Detect which cell encompasses the target text, then output its [x, y] center coordinate. 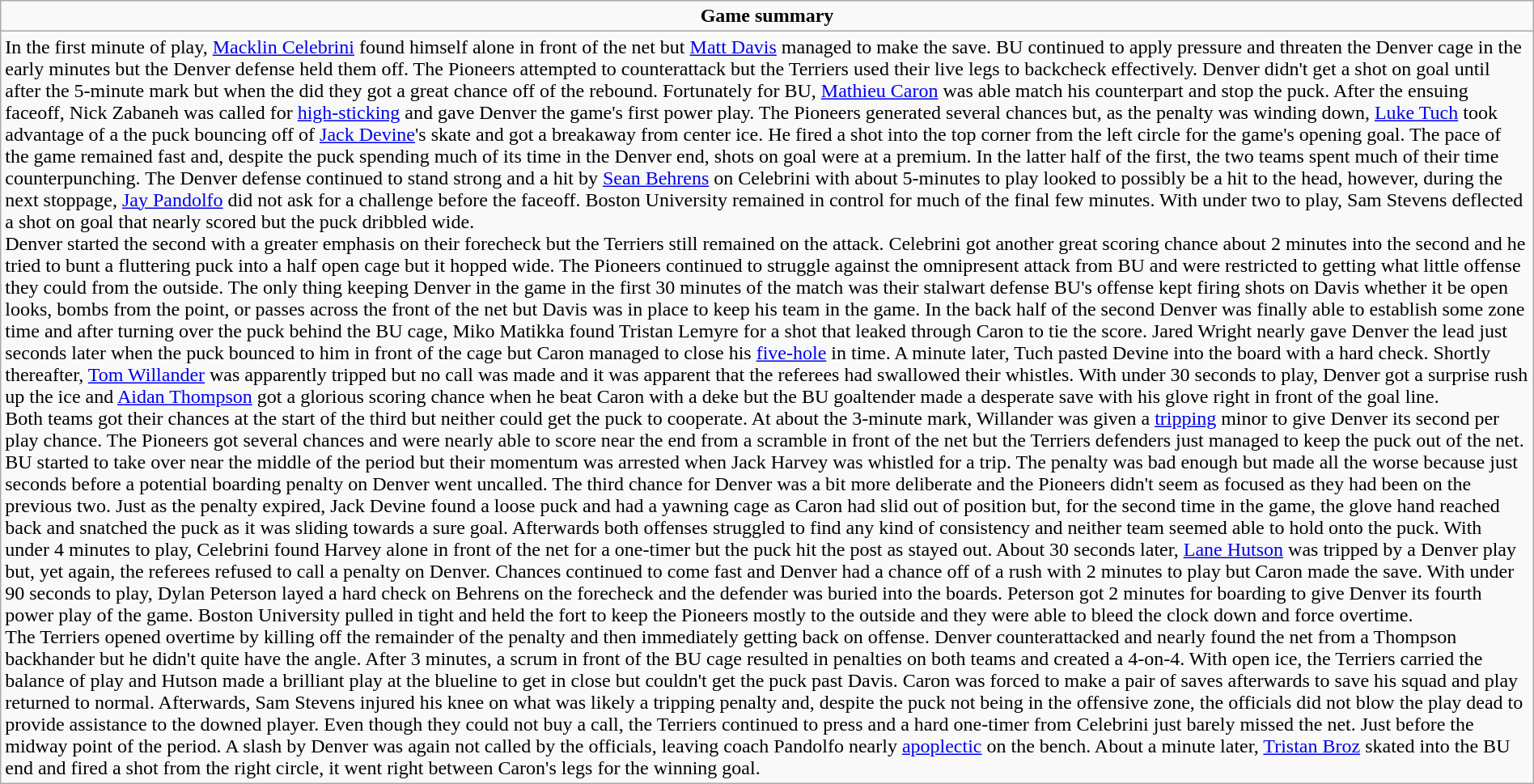
Game summary [767, 16]
